From the cell containing the given text, extract its center point as (X, Y) coordinate. 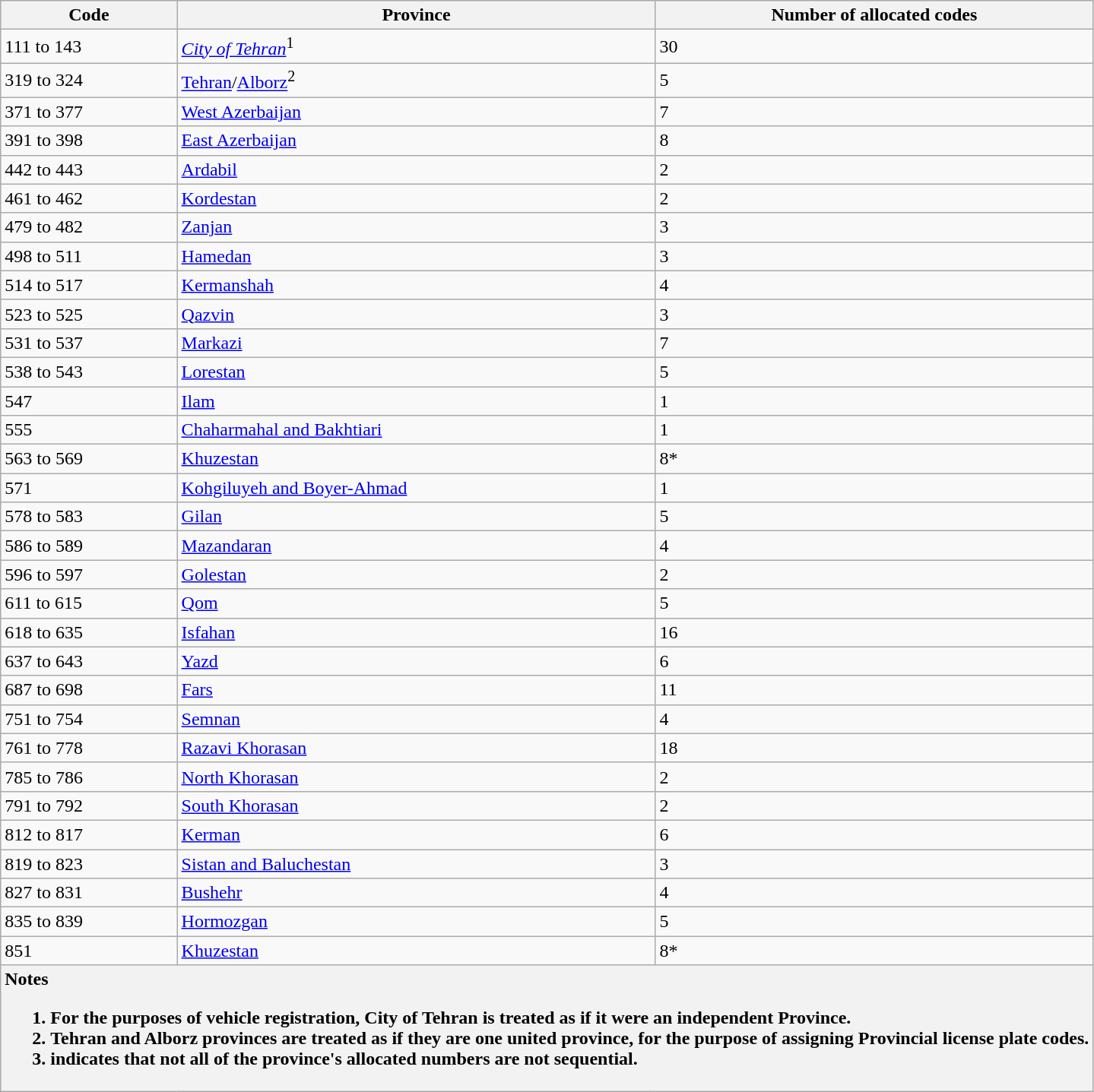
Mazandaran (417, 546)
30 (874, 47)
391 to 398 (89, 141)
791 to 792 (89, 806)
538 to 543 (89, 372)
371 to 377 (89, 112)
Gilan (417, 517)
Razavi Khorasan (417, 748)
461 to 462 (89, 198)
Tehran/Alborz2 (417, 81)
578 to 583 (89, 517)
547 (89, 401)
851 (89, 951)
Ilam (417, 401)
819 to 823 (89, 864)
Sistan and Baluchestan (417, 864)
Chaharmahal and Bakhtiari (417, 430)
531 to 537 (89, 343)
8 (874, 141)
Qom (417, 603)
586 to 589 (89, 546)
Hormozgan (417, 922)
596 to 597 (89, 574)
835 to 839 (89, 922)
442 to 443 (89, 169)
East Azerbaijan (417, 141)
Markazi (417, 343)
11 (874, 690)
West Azerbaijan (417, 112)
571 (89, 488)
Kermanshah (417, 285)
Code (89, 15)
827 to 831 (89, 893)
City of Tehran1 (417, 47)
498 to 511 (89, 256)
Hamedan (417, 256)
637 to 643 (89, 661)
319 to 324 (89, 81)
Bushehr (417, 893)
514 to 517 (89, 285)
761 to 778 (89, 748)
523 to 525 (89, 314)
611 to 615 (89, 603)
Kordestan (417, 198)
Province (417, 15)
Yazd (417, 661)
Golestan (417, 574)
18 (874, 748)
Ardabil (417, 169)
Number of allocated codes (874, 15)
563 to 569 (89, 459)
Kerman (417, 834)
Semnan (417, 719)
Zanjan (417, 227)
751 to 754 (89, 719)
North Khorasan (417, 777)
Isfahan (417, 632)
South Khorasan (417, 806)
687 to 698 (89, 690)
Fars (417, 690)
555 (89, 430)
Kohgiluyeh and Boyer-Ahmad (417, 488)
111 to 143 (89, 47)
Qazvin (417, 314)
16 (874, 632)
785 to 786 (89, 777)
479 to 482 (89, 227)
618 to 635 (89, 632)
812 to 817 (89, 834)
Lorestan (417, 372)
